Search for the cell housing the specified text and yield its [x, y] center coordinate. 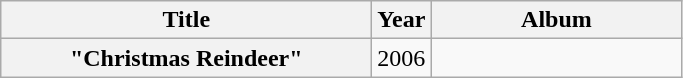
2006 [402, 58]
Album [556, 20]
"Christmas Reindeer" [186, 58]
Title [186, 20]
Year [402, 20]
